Search for the cell housing the specified text and yield its [X, Y] center coordinate. 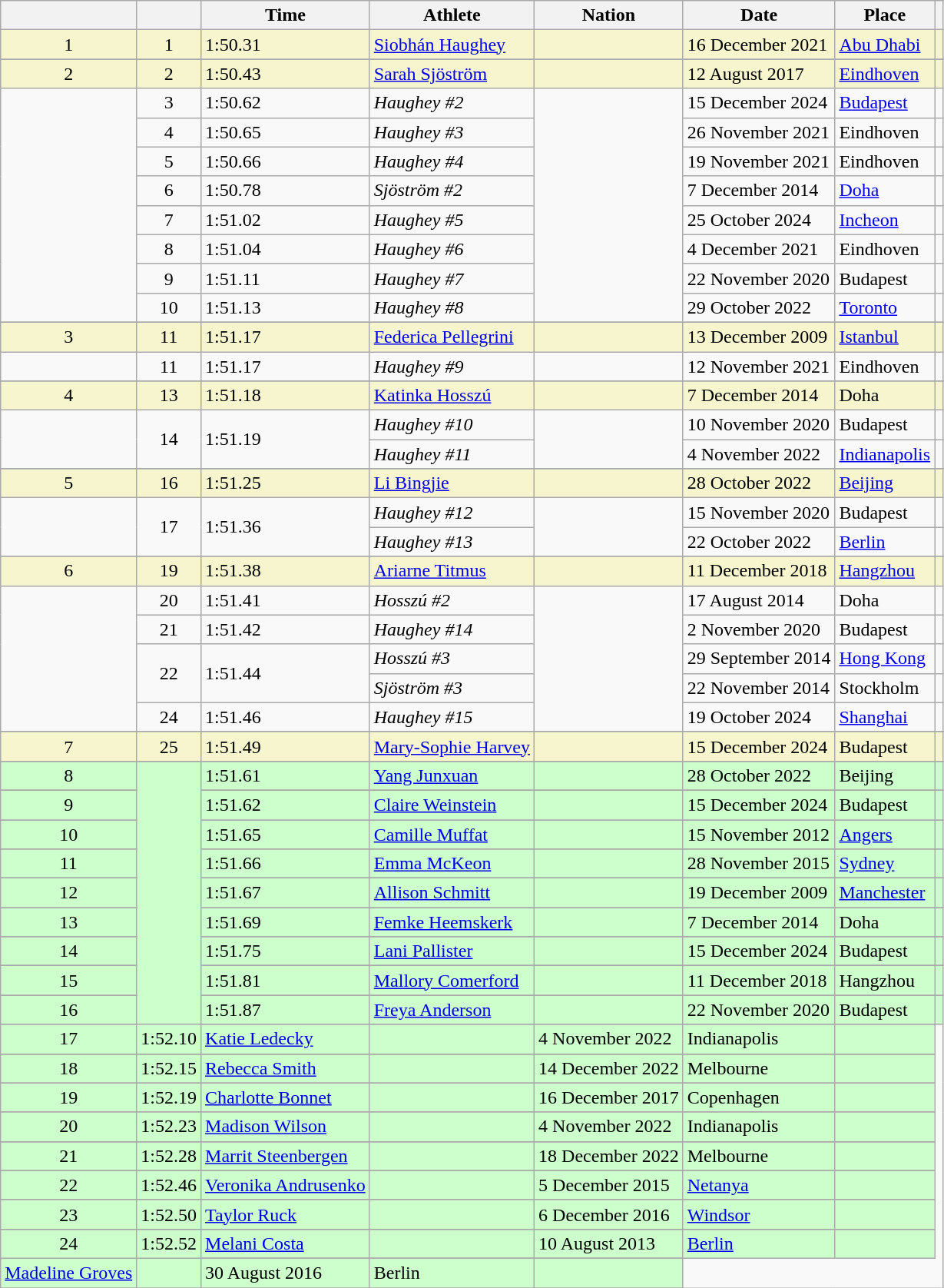
Katinka Hosszú [452, 396]
Haughey #10 [452, 425]
25 [169, 746]
Haughey #3 [452, 132]
1:51.38 [286, 571]
Hong Kong [885, 659]
1:52.50 [169, 1214]
1:52.19 [169, 1097]
Mary-Sophie Harvey [452, 746]
Siobhán Haughey [452, 45]
Madison Wilson [286, 1127]
1:51.87 [286, 1010]
Copenhagen [759, 1097]
Haughey #11 [452, 454]
Shanghai [885, 717]
1:52.23 [169, 1127]
25 October 2024 [759, 220]
Haughey #13 [452, 542]
Claire Weinstein [452, 805]
12 November 2021 [759, 367]
Melani Costa [286, 1243]
Emma McKeon [452, 864]
19 December 2009 [759, 893]
1:51.61 [286, 775]
23 [69, 1214]
1:51.67 [286, 893]
Haughey #14 [452, 629]
Place [885, 15]
1:52.10 [169, 1039]
17 August 2014 [759, 600]
Hosszú #3 [452, 659]
15 November 2012 [759, 834]
5 December 2015 [609, 1185]
Haughey #2 [452, 103]
Sarah Sjöström [452, 74]
22 November 2014 [759, 688]
12 [69, 893]
1:52.28 [169, 1156]
1:51.81 [286, 981]
18 [69, 1068]
Sjöström #2 [452, 191]
1:50.62 [286, 103]
Katie Ledecky [286, 1039]
Hosszú #2 [452, 600]
Incheon [885, 220]
Netanya [759, 1185]
29 September 2014 [759, 659]
1:51.69 [286, 922]
1:51.46 [286, 717]
29 October 2022 [759, 307]
Femke Heemskerk [452, 922]
22 October 2022 [759, 542]
15 November 2020 [759, 513]
Freya Anderson [452, 1010]
1:51.41 [286, 600]
Abu Dhabi [885, 45]
6 December 2016 [609, 1214]
1:51.11 [286, 278]
4 December 2021 [759, 249]
Sjöström #3 [452, 688]
Date [759, 15]
Haughey #15 [452, 717]
18 December 2022 [609, 1156]
16 December 2021 [759, 45]
1:52.46 [169, 1185]
1:52.52 [169, 1243]
Lani Pallister [452, 951]
Haughey #8 [452, 307]
1:50.65 [286, 132]
2 November 2020 [759, 629]
Haughey #12 [452, 513]
Haughey #6 [452, 249]
15 [69, 981]
Angers [885, 834]
30 August 2016 [286, 1273]
Istanbul [885, 337]
Haughey #4 [452, 161]
Sydney [885, 864]
1:51.18 [286, 396]
Veronika Andrusenko [286, 1185]
1:50.78 [286, 191]
Windsor [759, 1214]
1:51.44 [286, 673]
Taylor Ruck [286, 1214]
14 December 2022 [609, 1068]
19 October 2024 [759, 717]
Time [286, 15]
Camille Muffat [452, 834]
1:50.43 [286, 74]
1:51.66 [286, 864]
Li Bingjie [452, 483]
1:51.25 [286, 483]
Ariarne Titmus [452, 571]
1:51.65 [286, 834]
19 November 2021 [759, 161]
1:51.19 [286, 440]
Yang Junxuan [452, 775]
1:50.31 [286, 45]
13 December 2009 [759, 337]
1:51.62 [286, 805]
Federica Pellegrini [452, 337]
Stockholm [885, 688]
Toronto [885, 307]
16 December 2017 [609, 1097]
26 November 2021 [759, 132]
12 August 2017 [759, 74]
1:51.02 [286, 220]
Haughey #9 [452, 367]
1:51.49 [286, 746]
Haughey #5 [452, 220]
1:51.04 [286, 249]
1:51.42 [286, 629]
1:52.15 [169, 1068]
10 November 2020 [759, 425]
1:51.13 [286, 307]
Madeline Groves [69, 1273]
10 August 2013 [609, 1243]
1:50.66 [286, 161]
Rebecca Smith [286, 1068]
Charlotte Bonnet [286, 1097]
Marrit Steenbergen [286, 1156]
Nation [609, 15]
1:51.75 [286, 951]
Manchester [885, 893]
Allison Schmitt [452, 893]
Mallory Comerford [452, 981]
28 November 2015 [759, 864]
Athlete [452, 15]
1:51.36 [286, 527]
Haughey #7 [452, 278]
